From the cell containing the given text, extract its center point as (x, y) coordinate. 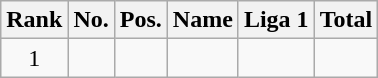
No. (91, 20)
Liga 1 (276, 20)
Pos. (140, 20)
1 (34, 58)
Name (202, 20)
Rank (34, 20)
Total (346, 20)
